Provide the [X, Y] coordinate of the cell's center where the given text is located.  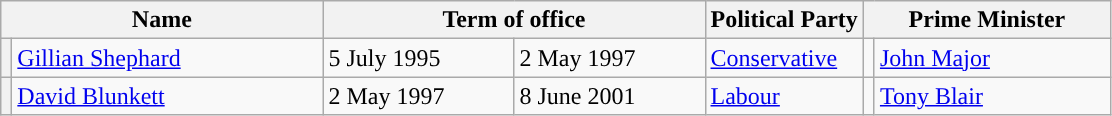
Conservative [784, 58]
John Major [992, 58]
Term of office [514, 20]
Tony Blair [992, 96]
Labour [784, 96]
Prime Minister [986, 20]
Political Party [784, 20]
David Blunkett [168, 96]
Name [162, 20]
5 July 1995 [418, 58]
8 June 2001 [610, 96]
Gillian Shephard [168, 58]
